Locate the cell with the specified text and output its [X, Y] center coordinate. 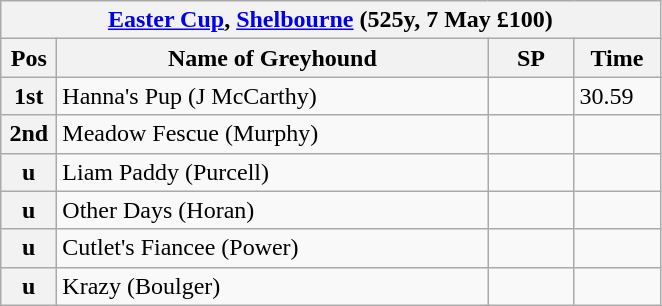
1st [29, 96]
Pos [29, 58]
Other Days (Horan) [272, 210]
Krazy (Boulger) [272, 286]
SP [531, 58]
Name of Greyhound [272, 58]
Meadow Fescue (Murphy) [272, 134]
Time [617, 58]
Cutlet's Fiancee (Power) [272, 248]
Liam Paddy (Purcell) [272, 172]
2nd [29, 134]
Easter Cup, Shelbourne (525y, 7 May £100) [330, 20]
Hanna's Pup (J McCarthy) [272, 96]
30.59 [617, 96]
